For the text-containing cell, return its midpoint in [X, Y] coordinate format. 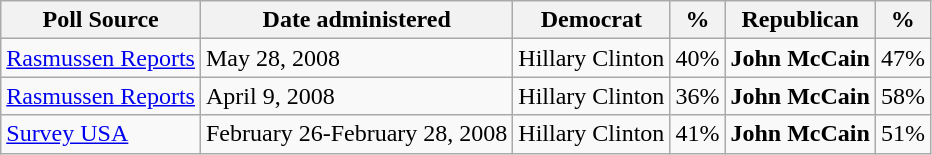
51% [902, 134]
Republican [800, 20]
April 9, 2008 [356, 96]
Survey USA [101, 134]
May 28, 2008 [356, 58]
Poll Source [101, 20]
58% [902, 96]
Democrat [592, 20]
Date administered [356, 20]
36% [698, 96]
47% [902, 58]
40% [698, 58]
February 26-February 28, 2008 [356, 134]
41% [698, 134]
